Find where the given text appears and provide that cell's center as (x, y) coordinate. 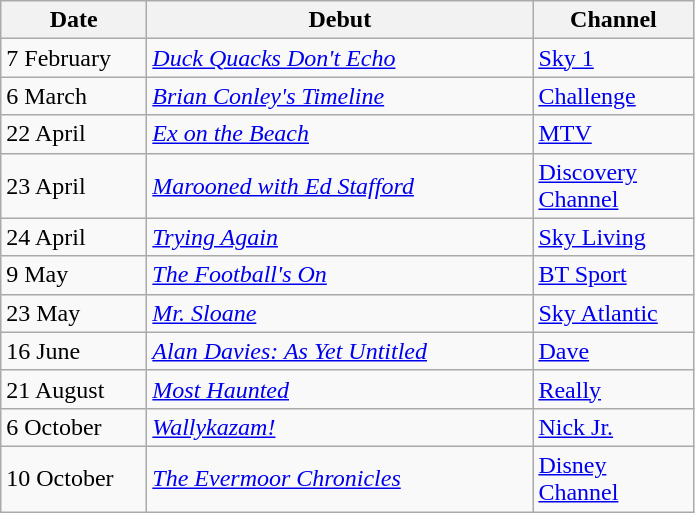
22 April (74, 134)
Marooned with Ed Stafford (340, 186)
The Football's On (340, 275)
Trying Again (340, 237)
Wallykazam! (340, 427)
The Evermoor Chronicles (340, 478)
21 August (74, 389)
23 May (74, 313)
Ex on the Beach (340, 134)
Alan Davies: As Yet Untitled (340, 351)
Really (614, 389)
6 October (74, 427)
Dave (614, 351)
Debut (340, 20)
Duck Quacks Don't Echo (340, 58)
Date (74, 20)
6 March (74, 96)
9 May (74, 275)
Discovery Channel (614, 186)
Mr. Sloane (340, 313)
Most Haunted (340, 389)
Sky Living (614, 237)
23 April (74, 186)
Brian Conley's Timeline (340, 96)
Disney Channel (614, 478)
24 April (74, 237)
Nick Jr. (614, 427)
16 June (74, 351)
Challenge (614, 96)
Sky Atlantic (614, 313)
BT Sport (614, 275)
7 February (74, 58)
MTV (614, 134)
10 October (74, 478)
Sky 1 (614, 58)
Channel (614, 20)
